Scan for the cell matching the given text and deliver its (X, Y) coordinate at center. 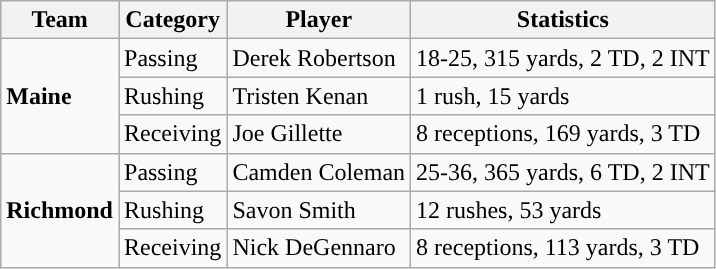
Maine (60, 96)
18-25, 315 yards, 2 TD, 2 INT (564, 58)
Richmond (60, 210)
Category (172, 20)
Statistics (564, 20)
Joe Gillette (319, 134)
8 receptions, 169 yards, 3 TD (564, 134)
Team (60, 20)
12 rushes, 53 yards (564, 210)
Camden Coleman (319, 172)
8 receptions, 113 yards, 3 TD (564, 248)
Nick DeGennaro (319, 248)
Derek Robertson (319, 58)
25-36, 365 yards, 6 TD, 2 INT (564, 172)
Player (319, 20)
1 rush, 15 yards (564, 96)
Tristen Kenan (319, 96)
Savon Smith (319, 210)
